Scan for the cell matching the given text and deliver its (X, Y) coordinate at center. 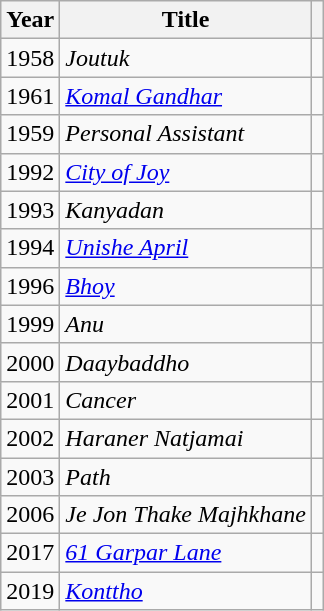
2002 (30, 438)
Je Jon Thake Majhkhane (186, 515)
Personal Assistant (186, 134)
1993 (30, 210)
2017 (30, 553)
Haraner Natjamai (186, 438)
1959 (30, 134)
Anu (186, 324)
2019 (30, 591)
Unishe April (186, 248)
City of Joy (186, 172)
1992 (30, 172)
Joutuk (186, 58)
Bhoy (186, 286)
2001 (30, 400)
61 Garpar Lane (186, 553)
1994 (30, 248)
Kanyadan (186, 210)
Komal Gandhar (186, 96)
Title (186, 20)
1961 (30, 96)
1999 (30, 324)
Daaybaddho (186, 362)
Year (30, 20)
Cancer (186, 400)
2006 (30, 515)
Konttho (186, 591)
1996 (30, 286)
2000 (30, 362)
2003 (30, 477)
Path (186, 477)
1958 (30, 58)
